Detect which cell encompasses the target text, then output its [x, y] center coordinate. 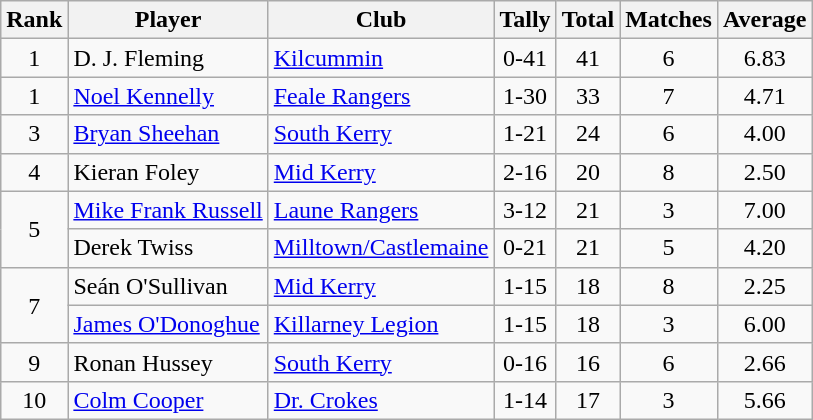
Feale Rangers [381, 96]
6.83 [764, 58]
1-21 [525, 134]
Player [168, 20]
7.00 [764, 210]
1-30 [525, 96]
Derek Twiss [168, 248]
1-14 [525, 400]
Kieran Foley [168, 172]
0-16 [525, 362]
4.71 [764, 96]
2.25 [764, 286]
17 [588, 400]
Mike Frank Russell [168, 210]
4 [34, 172]
4.00 [764, 134]
Rank [34, 20]
Colm Cooper [168, 400]
5.66 [764, 400]
Ronan Hussey [168, 362]
Seán O'Sullivan [168, 286]
Laune Rangers [381, 210]
Total [588, 20]
D. J. Fleming [168, 58]
33 [588, 96]
Matches [669, 20]
Milltown/Castlemaine [381, 248]
Bryan Sheehan [168, 134]
10 [34, 400]
Killarney Legion [381, 324]
0-21 [525, 248]
24 [588, 134]
4.20 [764, 248]
16 [588, 362]
2-16 [525, 172]
Club [381, 20]
Kilcummin [381, 58]
20 [588, 172]
2.66 [764, 362]
2.50 [764, 172]
Dr. Crokes [381, 400]
9 [34, 362]
41 [588, 58]
Noel Kennelly [168, 96]
Tally [525, 20]
0-41 [525, 58]
Average [764, 20]
James O'Donoghue [168, 324]
3-12 [525, 210]
6.00 [764, 324]
